Determine the [X, Y] coordinate at the center of the cell enclosing the given text.  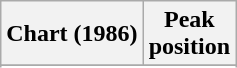
Chart (1986) [72, 34]
Peakposition [189, 34]
